Capture the cell that displays the provided text and extract its [X, Y] central coordinate. 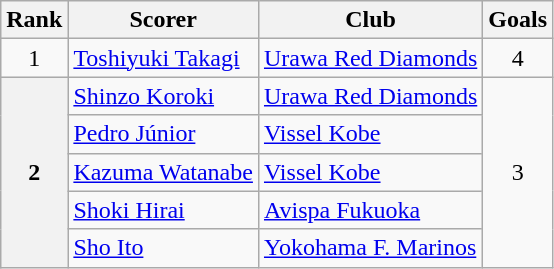
2 [34, 172]
3 [518, 172]
Kazuma Watanabe [164, 172]
Goals [518, 20]
Toshiyuki Takagi [164, 58]
Pedro Júnior [164, 134]
4 [518, 58]
Club [370, 20]
Rank [34, 20]
Sho Ito [164, 248]
Avispa Fukuoka [370, 210]
Scorer [164, 20]
Yokohama F. Marinos [370, 248]
1 [34, 58]
Shoki Hirai [164, 210]
Shinzo Koroki [164, 96]
